Determine the [x, y] coordinate at the center of the cell enclosing the given text.  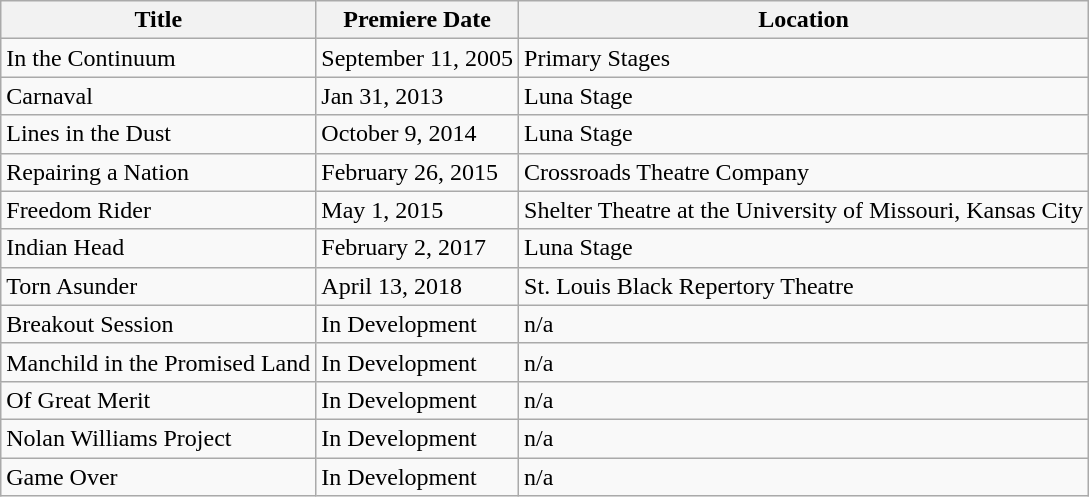
Crossroads Theatre Company [804, 172]
Premiere Date [418, 20]
Game Over [158, 477]
Nolan Williams Project [158, 438]
Breakout Session [158, 324]
Torn Asunder [158, 286]
Manchild in the Promised Land [158, 362]
Title [158, 20]
May 1, 2015 [418, 210]
Indian Head [158, 248]
St. Louis Black Repertory Theatre [804, 286]
Repairing a Nation [158, 172]
Carnaval [158, 96]
Location [804, 20]
In the Continuum [158, 58]
Shelter Theatre at the University of Missouri, Kansas City [804, 210]
February 2, 2017 [418, 248]
Of Great Merit [158, 400]
September 11, 2005 [418, 58]
Primary Stages [804, 58]
October 9, 2014 [418, 134]
Freedom Rider [158, 210]
Lines in the Dust [158, 134]
Jan 31, 2013 [418, 96]
February 26, 2015 [418, 172]
April 13, 2018 [418, 286]
